Return the (X, Y) coordinate for the center point of the cell that contains the specified text.  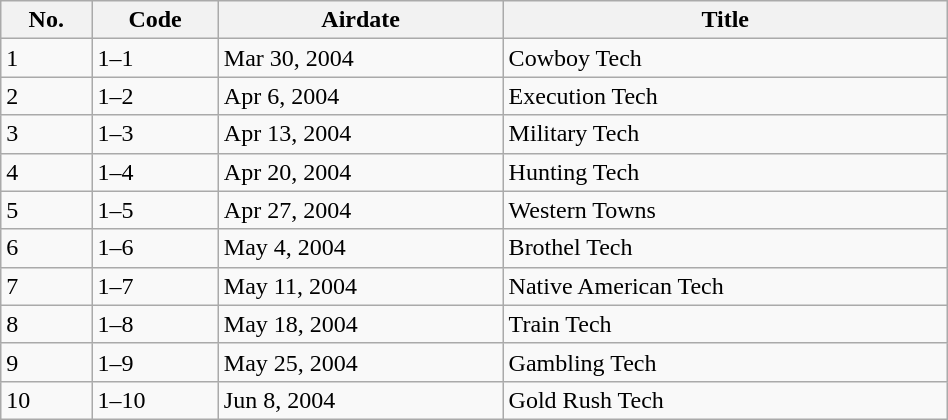
1–8 (155, 324)
3 (46, 134)
10 (46, 400)
Apr 20, 2004 (360, 172)
1 (46, 58)
1–6 (155, 248)
Apr 6, 2004 (360, 96)
May 4, 2004 (360, 248)
1–5 (155, 210)
7 (46, 286)
Execution Tech (725, 96)
Hunting Tech (725, 172)
Train Tech (725, 324)
Airdate (360, 20)
Cowboy Tech (725, 58)
Gambling Tech (725, 362)
1–1 (155, 58)
May 11, 2004 (360, 286)
1–7 (155, 286)
9 (46, 362)
8 (46, 324)
5 (46, 210)
1–4 (155, 172)
Apr 13, 2004 (360, 134)
Military Tech (725, 134)
1–10 (155, 400)
1–9 (155, 362)
Jun 8, 2004 (360, 400)
No. (46, 20)
Mar 30, 2004 (360, 58)
1–3 (155, 134)
Brothel Tech (725, 248)
Western Towns (725, 210)
6 (46, 248)
4 (46, 172)
Code (155, 20)
2 (46, 96)
Title (725, 20)
Apr 27, 2004 (360, 210)
May 25, 2004 (360, 362)
Gold Rush Tech (725, 400)
Native American Tech (725, 286)
1–2 (155, 96)
May 18, 2004 (360, 324)
